Locate the cell with the specified text and output its (X, Y) center coordinate. 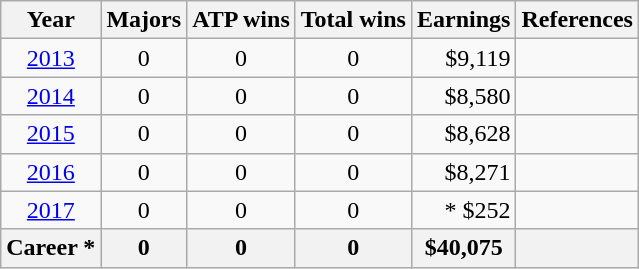
Earnings (463, 20)
Career * (51, 248)
References (578, 20)
$8,628 (463, 134)
Total wins (353, 20)
2016 (51, 172)
$8,580 (463, 96)
* $252 (463, 210)
$9,119 (463, 58)
2017 (51, 210)
2013 (51, 58)
ATP wins (242, 20)
Year (51, 20)
Majors (144, 20)
$40,075 (463, 248)
2015 (51, 134)
2014 (51, 96)
$8,271 (463, 172)
